Capture the cell that displays the provided text and extract its (X, Y) central coordinate. 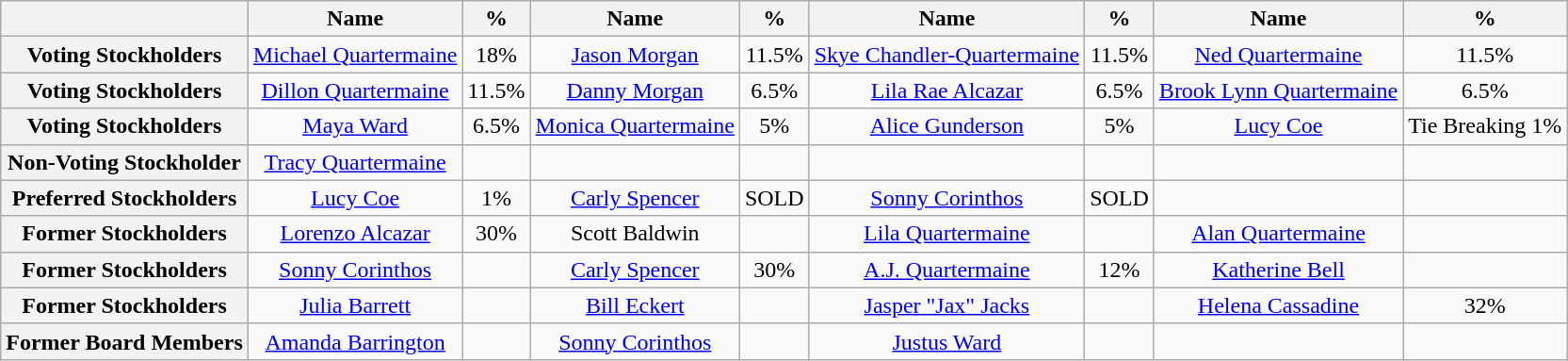
12% (1120, 270)
Jason Morgan (635, 55)
Brook Lynn Quartermaine (1278, 90)
Former Board Members (124, 341)
1% (496, 198)
Tie Breaking 1% (1485, 126)
Preferred Stockholders (124, 198)
Bill Eckert (635, 305)
Maya Ward (355, 126)
Lorenzo Alcazar (355, 234)
Danny Morgan (635, 90)
Katherine Bell (1278, 270)
Michael Quartermaine (355, 55)
Dillon Quartermaine (355, 90)
Justus Ward (946, 341)
Lila Quartermaine (946, 234)
Alan Quartermaine (1278, 234)
Julia Barrett (355, 305)
Jasper "Jax" Jacks (946, 305)
18% (496, 55)
Scott Baldwin (635, 234)
A.J. Quartermaine (946, 270)
Amanda Barrington (355, 341)
32% (1485, 305)
Tracy Quartermaine (355, 162)
Alice Gunderson (946, 126)
Helena Cassadine (1278, 305)
Non-Voting Stockholder (124, 162)
Skye Chandler-Quartermaine (946, 55)
Ned Quartermaine (1278, 55)
Monica Quartermaine (635, 126)
Lila Rae Alcazar (946, 90)
